Return the [X, Y] coordinate for the center point of the cell that contains the specified text.  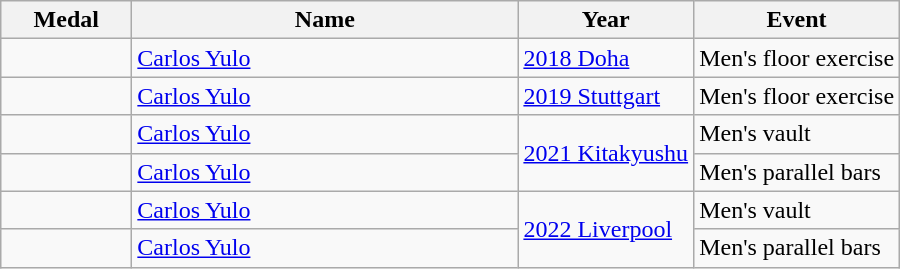
2019 Stuttgart [606, 96]
Event [797, 20]
2022 Liverpool [606, 229]
2021 Kitakyushu [606, 153]
Medal [66, 20]
2018 Doha [606, 58]
Name [325, 20]
Year [606, 20]
